Find where the given text appears and provide that cell's center as (X, Y) coordinate. 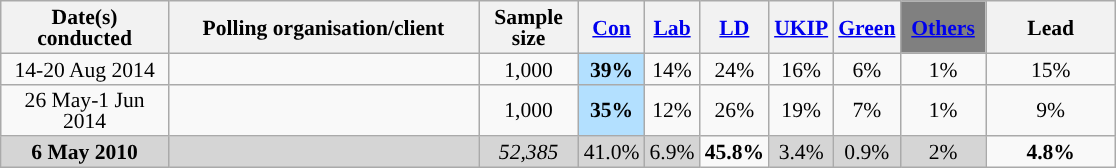
7% (866, 110)
35% (612, 110)
2% (942, 152)
6% (866, 68)
39% (612, 68)
12% (672, 110)
Others (942, 27)
45.8% (734, 152)
Sample size (528, 27)
14% (672, 68)
Con (612, 27)
Green (866, 27)
41.0% (612, 152)
24% (734, 68)
Lead (1051, 27)
14-20 Aug 2014 (85, 68)
4.8% (1051, 152)
UKIP (801, 27)
6 May 2010 (85, 152)
52,385 (528, 152)
26 May-1 Jun 2014 (85, 110)
9% (1051, 110)
6.9% (672, 152)
0.9% (866, 152)
16% (801, 68)
19% (801, 110)
LD (734, 27)
Lab (672, 27)
Date(s)conducted (85, 27)
3.4% (801, 152)
15% (1051, 68)
Polling organisation/client (323, 27)
26% (734, 110)
